Detect which cell encompasses the target text, then output its [X, Y] center coordinate. 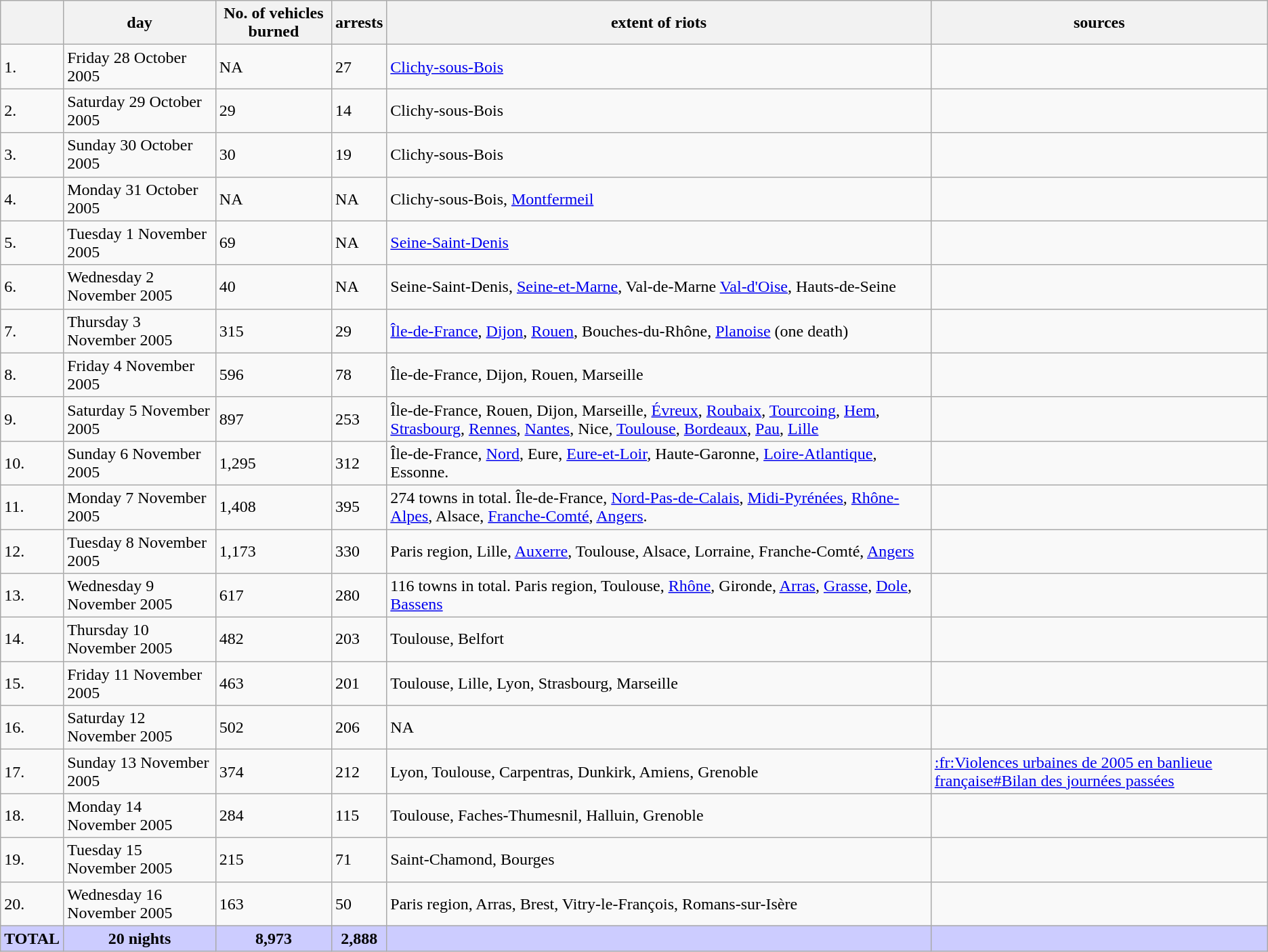
Sunday 13 November 2005 [140, 772]
374 [274, 772]
Monday 31 October 2005 [140, 199]
Wednesday 2 November 2005 [140, 287]
12. [33, 551]
TOTAL [33, 938]
Tuesday 8 November 2005 [140, 551]
15. [33, 684]
sources [1099, 23]
Monday 7 November 2005 [140, 506]
Toulouse, Belfort [658, 639]
Île-de-France, Rouen, Dijon, Marseille, Évreux, Roubaix, Tourcoing, Hem, Strasbourg, Rennes, Nantes, Nice, Toulouse, Bordeaux, Pau, Lille [658, 418]
312 [359, 463]
Wednesday 9 November 2005 [140, 596]
71 [359, 860]
596 [274, 375]
617 [274, 596]
Sunday 30 October 2005 [140, 154]
115 [359, 815]
27 [359, 66]
Paris region, Lille, Auxerre, Toulouse, Alsace, Lorraine, Franche-Comté, Angers [658, 551]
3. [33, 154]
Île-de-France, Dijon, Rouen, Bouches-du-Rhône, Planoise (one death) [658, 330]
20 nights [140, 938]
Seine-Saint-Denis [658, 242]
Sunday 6 November 2005 [140, 463]
Île-de-France, Dijon, Rouen, Marseille [658, 375]
8. [33, 375]
20. [33, 903]
284 [274, 815]
Monday 14 November 2005 [140, 815]
5. [33, 242]
69 [274, 242]
Saturday 29 October 2005 [140, 111]
Seine-Saint-Denis, Seine-et-Marne, Val-de-Marne Val-d'Oise, Hauts-de-Seine [658, 287]
Friday 4 November 2005 [140, 375]
4. [33, 199]
201 [359, 684]
7. [33, 330]
Friday 11 November 2005 [140, 684]
482 [274, 639]
203 [359, 639]
1,408 [274, 506]
163 [274, 903]
extent of riots [658, 23]
116 towns in total. Paris region, Toulouse, Rhône, Gironde, Arras, Grasse, Dole, Bassens [658, 596]
212 [359, 772]
6. [33, 287]
8,973 [274, 938]
Saint-Chamond, Bourges [658, 860]
19. [33, 860]
206 [359, 727]
395 [359, 506]
253 [359, 418]
Saturday 5 November 2005 [140, 418]
1,173 [274, 551]
No. of vehicles burned [274, 23]
arrests [359, 23]
Toulouse, Lille, Lyon, Strasbourg, Marseille [658, 684]
9. [33, 418]
280 [359, 596]
2. [33, 111]
215 [274, 860]
Lyon, Toulouse, Carpentras, Dunkirk, Amiens, Grenoble [658, 772]
19 [359, 154]
Friday 28 October 2005 [140, 66]
30 [274, 154]
Wednesday 16 November 2005 [140, 903]
10. [33, 463]
50 [359, 903]
18. [33, 815]
897 [274, 418]
40 [274, 287]
463 [274, 684]
14 [359, 111]
1,295 [274, 463]
Thursday 3 November 2005 [140, 330]
Clichy-sous-Bois, Montfermeil [658, 199]
502 [274, 727]
Toulouse, Faches-Thumesnil, Halluin, Grenoble [658, 815]
2,888 [359, 938]
:fr:Violences urbaines de 2005 en banlieue française#Bilan des journées passées [1099, 772]
Paris region, Arras, Brest, Vitry-le-François, Romans-sur-Isère [658, 903]
Île-de-France, Nord, Eure, Eure-et-Loir, Haute-Garonne, Loire-Atlantique, Essonne. [658, 463]
Thursday 10 November 2005 [140, 639]
16. [33, 727]
Tuesday 1 November 2005 [140, 242]
14. [33, 639]
78 [359, 375]
274 towns in total. Île-de-France, Nord-Pas-de-Calais, Midi-Pyrénées, Rhône-Alpes, Alsace, Franche-Comté, Angers. [658, 506]
Saturday 12 November 2005 [140, 727]
17. [33, 772]
day [140, 23]
1. [33, 66]
Tuesday 15 November 2005 [140, 860]
330 [359, 551]
11. [33, 506]
13. [33, 596]
315 [274, 330]
